Search for the cell housing the specified text and yield its [X, Y] center coordinate. 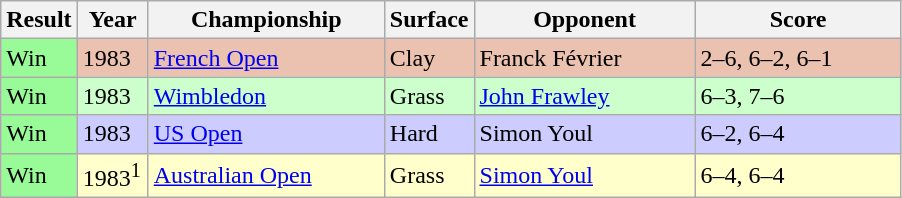
Franck Février [584, 58]
Year [112, 20]
Hard [429, 134]
French Open [266, 58]
Championship [266, 20]
Australian Open [266, 176]
Result [39, 20]
19831 [112, 176]
Score [798, 20]
6–3, 7–6 [798, 96]
6–2, 6–4 [798, 134]
2–6, 6–2, 6–1 [798, 58]
6–4, 6–4 [798, 176]
Wimbledon [266, 96]
Opponent [584, 20]
John Frawley [584, 96]
Clay [429, 58]
US Open [266, 134]
Surface [429, 20]
